Provide the [x, y] coordinate of the cell's center where the given text is located.  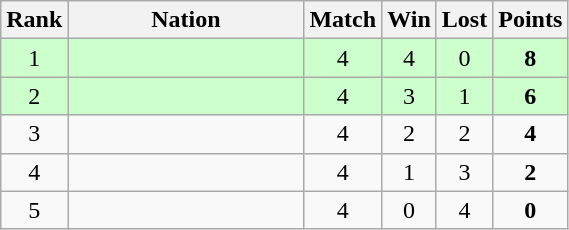
8 [530, 58]
5 [34, 210]
6 [530, 96]
Nation [186, 20]
Match [343, 20]
Lost [464, 20]
Rank [34, 20]
Win [410, 20]
Points [530, 20]
